Locate the cell with the specified text and output its (x, y) center coordinate. 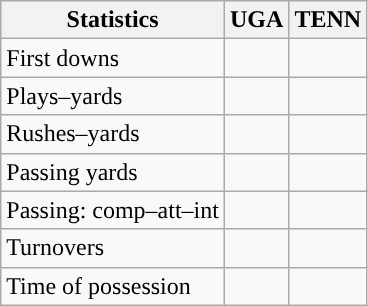
UGA (256, 20)
Plays–yards (113, 96)
Passing: comp–att–int (113, 210)
Statistics (113, 20)
TENN (328, 20)
Passing yards (113, 172)
First downs (113, 58)
Turnovers (113, 248)
Rushes–yards (113, 134)
Time of possession (113, 286)
